Return [x, y] of the center of cell containing provided text 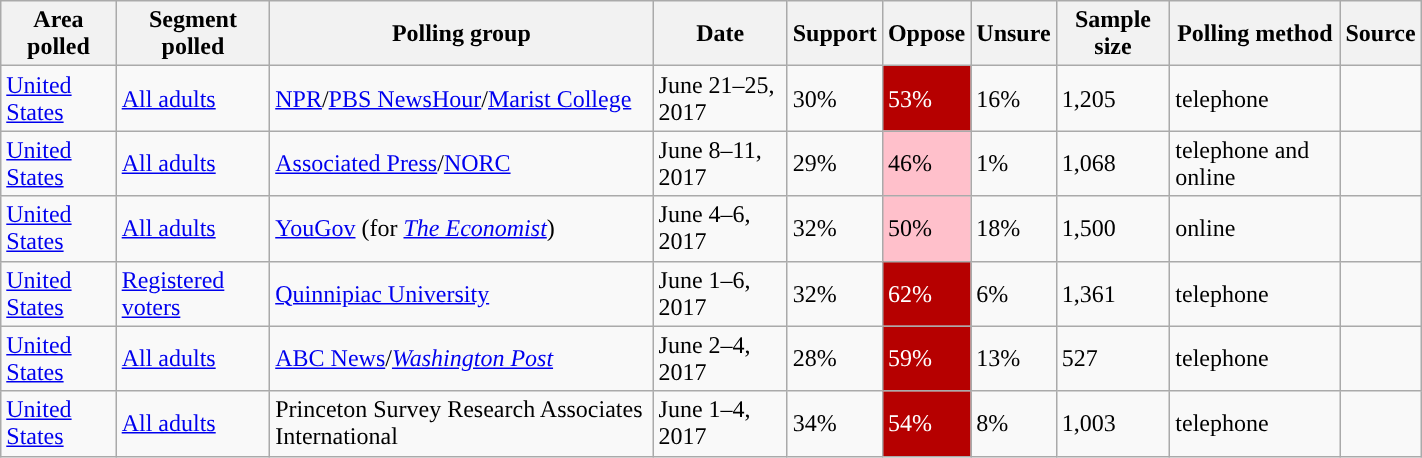
29% [834, 164]
Unsure [1014, 34]
Sample size [1113, 34]
Oppose [926, 34]
Princeton Survey Research Associates International [462, 424]
June 1–4, 2017 [720, 424]
1,068 [1113, 164]
Area polled [58, 34]
34% [834, 424]
1,205 [1113, 98]
ABC News/Washington Post [462, 358]
YouGov (for The Economist) [462, 228]
Polling group [462, 34]
online [1255, 228]
Polling method [1255, 34]
30% [834, 98]
527 [1113, 358]
46% [926, 164]
54% [926, 424]
28% [834, 358]
13% [1014, 358]
18% [1014, 228]
1% [1014, 164]
Segment polled [193, 34]
1,500 [1113, 228]
Quinnipiac University [462, 294]
1,003 [1113, 424]
1,361 [1113, 294]
June 4–6, 2017 [720, 228]
June 2–4, 2017 [720, 358]
June 8–11, 2017 [720, 164]
Date [720, 34]
NPR/PBS NewsHour/Marist College [462, 98]
62% [926, 294]
16% [1014, 98]
Registered voters [193, 294]
Associated Press/NORC [462, 164]
6% [1014, 294]
59% [926, 358]
Source [1380, 34]
50% [926, 228]
8% [1014, 424]
Support [834, 34]
June 21–25, 2017 [720, 98]
June 1–6, 2017 [720, 294]
53% [926, 98]
telephone and online [1255, 164]
